Capture the cell that displays the provided text and extract its (X, Y) central coordinate. 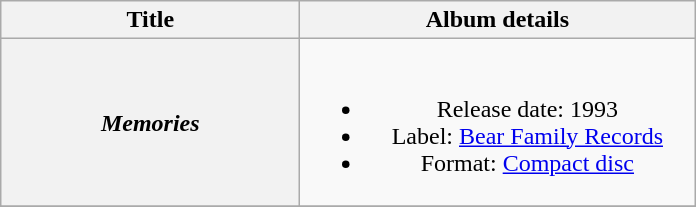
Title (150, 20)
Memories (150, 122)
Album details (498, 20)
Release date: 1993Label: Bear Family RecordsFormat: Compact disc (498, 122)
